Extract the (x, y) coordinate from the center of the cell holding the provided text.  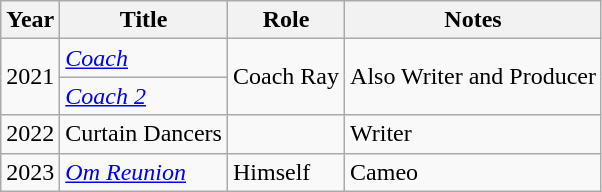
Coach Ray (286, 77)
Title (144, 20)
Himself (286, 172)
Writer (474, 134)
Also Writer and Producer (474, 77)
2022 (30, 134)
Notes (474, 20)
Cameo (474, 172)
2023 (30, 172)
Coach (144, 58)
Coach 2 (144, 96)
Om Reunion (144, 172)
2021 (30, 77)
Role (286, 20)
Year (30, 20)
Curtain Dancers (144, 134)
